Pinpoint the cell where the given text exists, returning its [X, Y] midpoint coordinate. 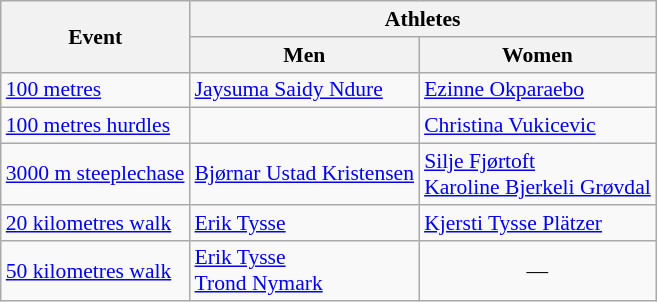
Men [305, 55]
Erik Tysse [305, 223]
50 kilometres walk [96, 270]
Athletes [423, 19]
Women [538, 55]
— [538, 270]
Jaysuma Saidy Ndure [305, 90]
Erik TysseTrond Nymark [305, 270]
Christina Vukicevic [538, 126]
20 kilometres walk [96, 223]
3000 m steeplechase [96, 174]
Event [96, 36]
100 metres hurdles [96, 126]
Bjørnar Ustad Kristensen [305, 174]
Silje Fjørtoft Karoline Bjerkeli Grøvdal [538, 174]
100 metres [96, 90]
Ezinne Okparaebo [538, 90]
Kjersti Tysse Plätzer [538, 223]
